Identify which cell holds the provided text, then report its (x, y) central coordinate. 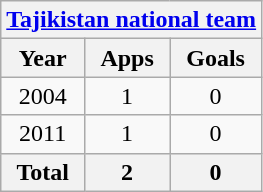
Goals (216, 58)
Year (43, 58)
2004 (43, 96)
Total (43, 172)
2 (128, 172)
Apps (128, 58)
2011 (43, 134)
Tajikistan national team (132, 20)
